From the cell containing the given text, extract its center point as (x, y) coordinate. 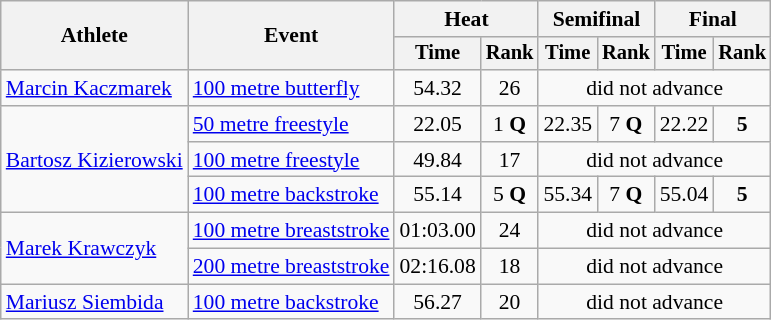
200 metre breaststroke (292, 267)
Mariusz Siembida (94, 302)
55.04 (684, 195)
18 (510, 267)
5 Q (510, 195)
22.35 (568, 124)
Marek Krawczyk (94, 248)
Heat (466, 19)
55.14 (437, 195)
50 metre freestyle (292, 124)
01:03.00 (437, 231)
24 (510, 231)
Athlete (94, 36)
100 metre breaststroke (292, 231)
20 (510, 302)
02:16.08 (437, 267)
49.84 (437, 160)
Final (713, 19)
100 metre butterfly (292, 88)
Bartosz Kizierowski (94, 160)
55.34 (568, 195)
Event (292, 36)
54.32 (437, 88)
Marcin Kaczmarek (94, 88)
22.05 (437, 124)
1 Q (510, 124)
22.22 (684, 124)
56.27 (437, 302)
100 metre freestyle (292, 160)
17 (510, 160)
Semifinal (596, 19)
26 (510, 88)
